For the text-containing cell, return its midpoint in (X, Y) coordinate format. 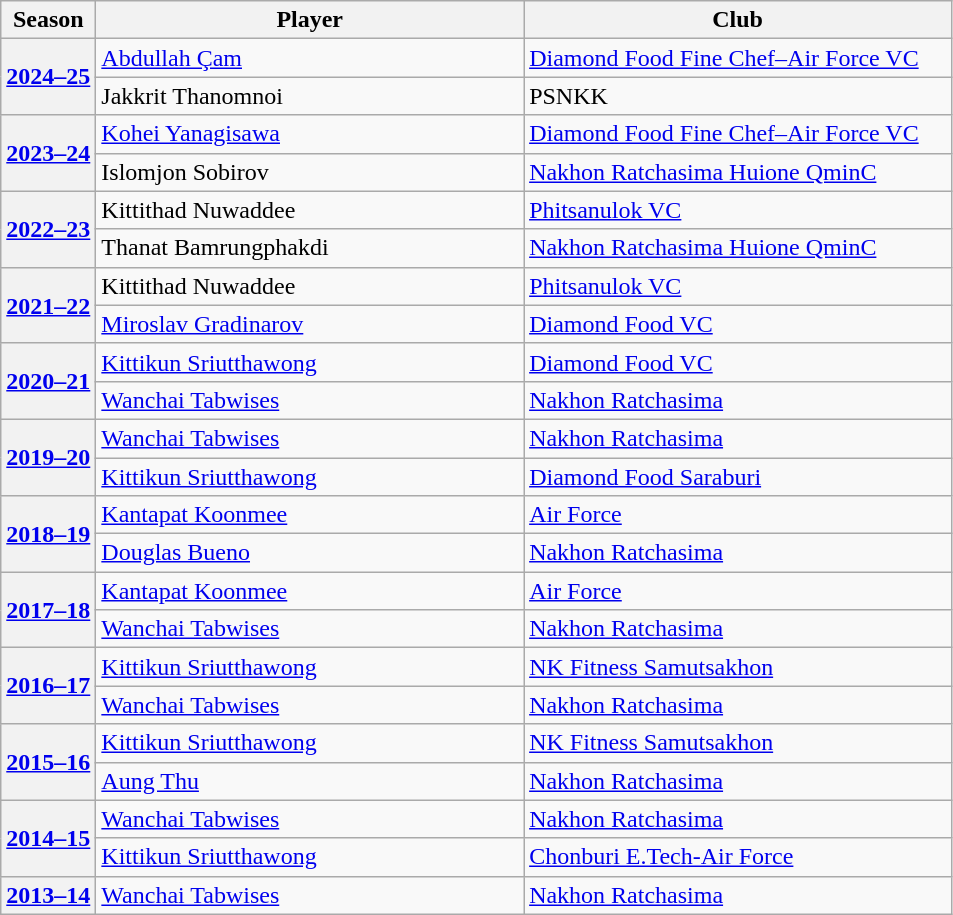
Player (310, 20)
2023–24 (48, 153)
Jakkrit Thanomnoi (310, 96)
Season (48, 20)
PSNKK (738, 96)
2024–25 (48, 77)
2013–14 (48, 895)
Chonburi E.Tech-Air Force (738, 857)
Abdullah Çam (310, 58)
Diamond Food Saraburi (738, 477)
Club (738, 20)
2014–15 (48, 838)
2020–21 (48, 381)
Miroslav Gradinarov (310, 324)
Aung Thu (310, 781)
2018–19 (48, 534)
Thanat Bamrungphakdi (310, 248)
Douglas Bueno (310, 553)
2017–18 (48, 610)
2019–20 (48, 457)
Kohei Yanagisawa (310, 134)
Islomjon Sobirov (310, 172)
2022–23 (48, 229)
2016–17 (48, 686)
2015–16 (48, 762)
2021–22 (48, 305)
